Locate the cell with the specified text and output its (X, Y) center coordinate. 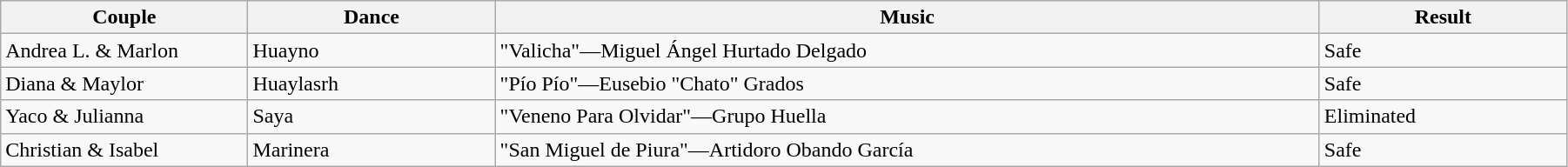
Eliminated (1443, 117)
Huayno (372, 50)
"San Miguel de Piura"—Artidoro Obando García (907, 150)
Christian & Isabel (124, 150)
Saya (372, 117)
Andrea L. & Marlon (124, 50)
"Veneno Para Olvidar"—Grupo Huella (907, 117)
Yaco & Julianna (124, 117)
Diana & Maylor (124, 83)
Result (1443, 17)
Marinera (372, 150)
Huaylasrh (372, 83)
Dance (372, 17)
"Valicha"—Miguel Ángel Hurtado Delgado (907, 50)
Music (907, 17)
"Pío Pío"—Eusebio "Chato" Grados (907, 83)
Couple (124, 17)
